From the cell containing the given text, extract its center point as [x, y] coordinate. 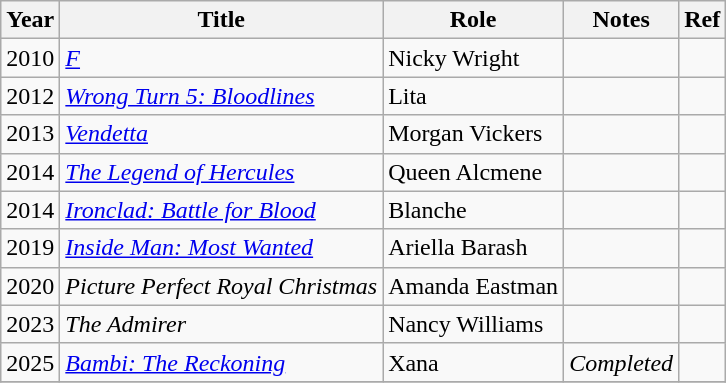
Amanda Eastman [474, 286]
Ref [702, 20]
Nancy Williams [474, 324]
2012 [30, 96]
Title [222, 20]
Wrong Turn 5: Bloodlines [222, 96]
2010 [30, 58]
2023 [30, 324]
The Legend of Hercules [222, 172]
Blanche [474, 210]
Morgan Vickers [474, 134]
Nicky Wright [474, 58]
Role [474, 20]
F [222, 58]
Picture Perfect Royal Christmas [222, 286]
Ariella Barash [474, 248]
Queen Alcmene [474, 172]
2019 [30, 248]
2013 [30, 134]
Xana [474, 362]
2025 [30, 362]
2020 [30, 286]
Completed [622, 362]
Inside Man: Most Wanted [222, 248]
Vendetta [222, 134]
Lita [474, 96]
Year [30, 20]
Bambi: The Reckoning [222, 362]
Notes [622, 20]
Ironclad: Battle for Blood [222, 210]
The Admirer [222, 324]
